Return (X, Y) of the center of cell containing provided text 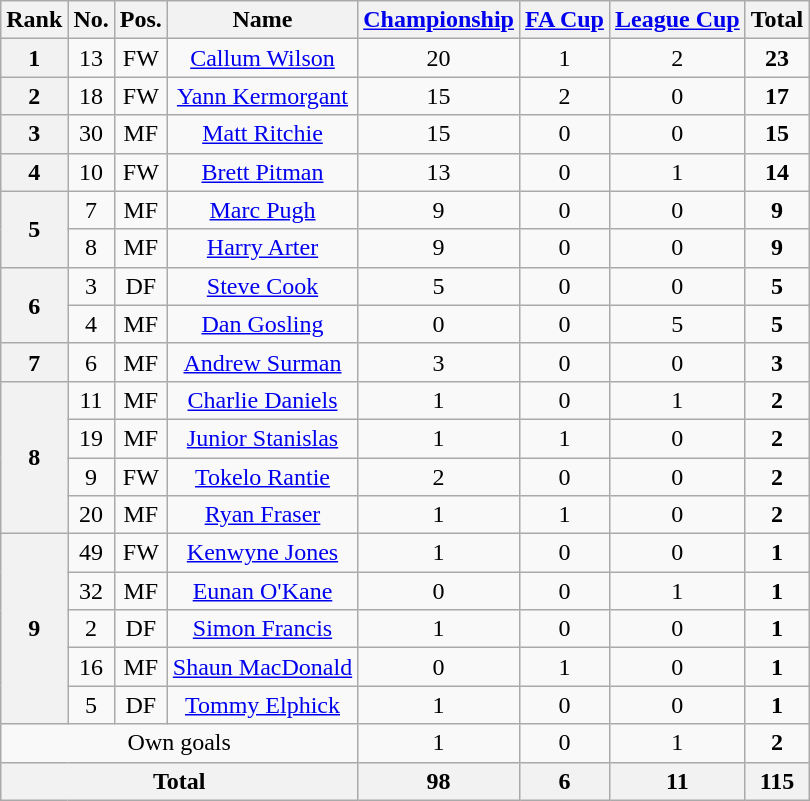
49 (91, 553)
30 (91, 134)
19 (91, 438)
14 (777, 172)
Matt Ritchie (262, 134)
No. (91, 20)
16 (91, 667)
Dan Gosling (262, 324)
FA Cup (564, 20)
32 (91, 591)
Andrew Surman (262, 362)
98 (439, 781)
Charlie Daniels (262, 400)
Name (262, 20)
Marc Pugh (262, 210)
Eunan O'Kane (262, 591)
Harry Arter (262, 248)
Steve Cook (262, 286)
10 (91, 172)
Simon Francis (262, 629)
Tommy Elphick (262, 705)
115 (777, 781)
Ryan Fraser (262, 515)
Junior Stanislas (262, 438)
Rank (34, 20)
Championship (439, 20)
Own goals (180, 743)
Callum Wilson (262, 58)
Yann Kermorgant (262, 96)
17 (777, 96)
Brett Pitman (262, 172)
Shaun MacDonald (262, 667)
Tokelo Rantie (262, 477)
League Cup (677, 20)
Pos. (140, 20)
Kenwyne Jones (262, 553)
18 (91, 96)
23 (777, 58)
